For the text-containing cell, return its midpoint in (x, y) coordinate format. 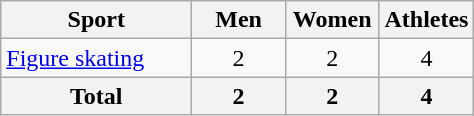
Women (332, 20)
Figure skating (96, 58)
Men (239, 20)
Sport (96, 20)
Athletes (426, 20)
Total (96, 96)
